Pinpoint the cell where the given text exists, returning its (X, Y) midpoint coordinate. 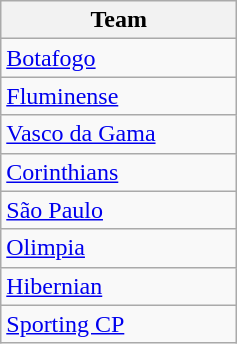
São Paulo (119, 210)
Hibernian (119, 286)
Fluminense (119, 96)
Vasco da Gama (119, 134)
Sporting CP (119, 324)
Olimpia (119, 248)
Corinthians (119, 172)
Team (119, 20)
Botafogo (119, 58)
